Scan for the cell matching the given text and deliver its [x, y] coordinate at center. 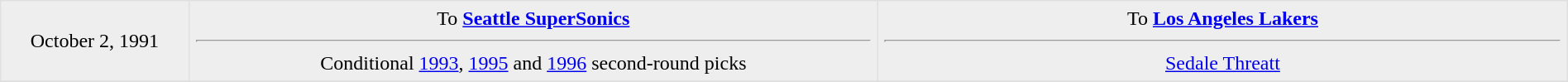
To Seattle SuperSonicsConditional 1993, 1995 and 1996 second-round picks [533, 41]
To Los Angeles LakersSedale Threatt [1223, 41]
October 2, 1991 [94, 41]
